Provide the [x, y] coordinate of the cell's center where the given text is located.  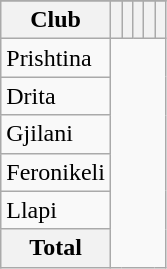
Total [56, 248]
Drita [56, 96]
Feronikeli [56, 172]
Llapi [56, 210]
Club [56, 20]
Gjilani [56, 134]
Prishtina [56, 58]
